Detect which cell encompasses the target text, then output its (X, Y) center coordinate. 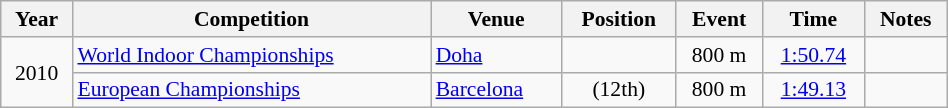
World Indoor Championships (251, 55)
Doha (496, 55)
2010 (37, 72)
Notes (906, 19)
1:50.74 (814, 55)
Year (37, 19)
Time (814, 19)
(12th) (619, 90)
Venue (496, 19)
Position (619, 19)
1:49.13 (814, 90)
European Championships (251, 90)
Barcelona (496, 90)
Event (720, 19)
Competition (251, 19)
